From the cell containing the given text, extract its center point as [x, y] coordinate. 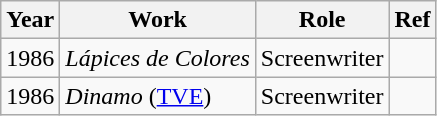
Role [322, 20]
Lápices de Colores [158, 58]
Work [158, 20]
Ref [412, 20]
Dinamo (TVE) [158, 96]
Year [30, 20]
